For the text-containing cell, return its midpoint in (X, Y) coordinate format. 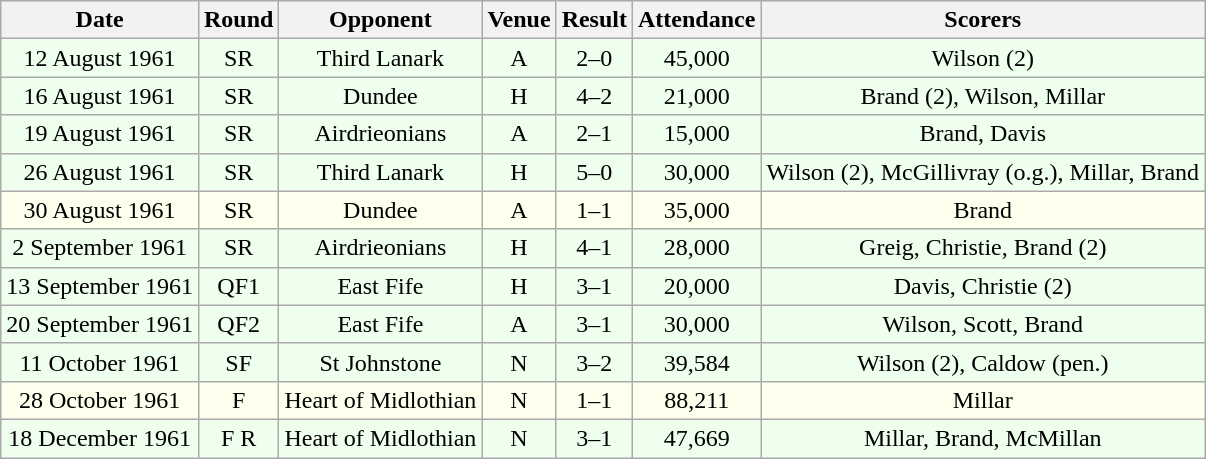
QF2 (238, 324)
Venue (519, 20)
35,000 (697, 210)
Wilson, Scott, Brand (983, 324)
88,211 (697, 400)
SF (238, 362)
4–2 (594, 96)
20 September 1961 (100, 324)
2–1 (594, 134)
39,584 (697, 362)
19 August 1961 (100, 134)
2 September 1961 (100, 248)
Millar (983, 400)
5–0 (594, 172)
Opponent (380, 20)
Date (100, 20)
F (238, 400)
2–0 (594, 58)
11 October 1961 (100, 362)
45,000 (697, 58)
Round (238, 20)
28,000 (697, 248)
QF1 (238, 286)
Wilson (2) (983, 58)
Result (594, 20)
4–1 (594, 248)
47,669 (697, 438)
18 December 1961 (100, 438)
Wilson (2), McGillivray (o.g.), Millar, Brand (983, 172)
28 October 1961 (100, 400)
St Johnstone (380, 362)
F R (238, 438)
Brand (2), Wilson, Millar (983, 96)
Wilson (2), Caldow (pen.) (983, 362)
30 August 1961 (100, 210)
Scorers (983, 20)
3–2 (594, 362)
Brand, Davis (983, 134)
15,000 (697, 134)
20,000 (697, 286)
Brand (983, 210)
16 August 1961 (100, 96)
Attendance (697, 20)
Davis, Christie (2) (983, 286)
26 August 1961 (100, 172)
Greig, Christie, Brand (2) (983, 248)
21,000 (697, 96)
Millar, Brand, McMillan (983, 438)
12 August 1961 (100, 58)
13 September 1961 (100, 286)
